Capture the cell that displays the provided text and extract its [x, y] central coordinate. 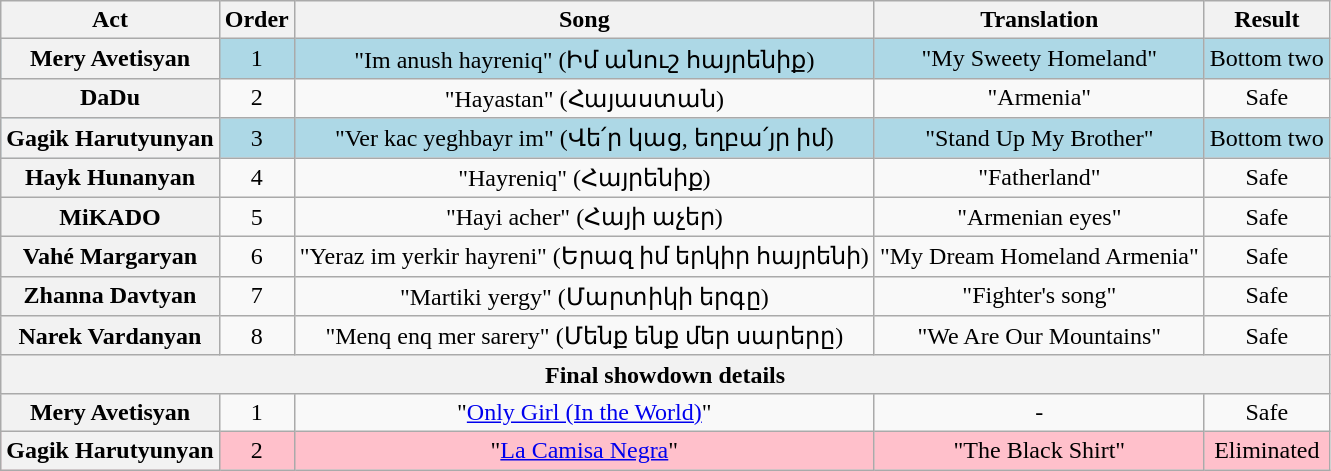
Translation [1039, 20]
Song [584, 20]
Eliminated [1266, 450]
3 [256, 138]
Act [110, 20]
4 [256, 178]
"We Are Our Mountains" [1039, 336]
Final showdown details [666, 374]
MiKADO [110, 217]
"Im anush hayreniq" (Իմ անուշ հայրենիք) [584, 59]
Hayk Hunanyan [110, 178]
"Stand Up My Brother" [1039, 138]
5 [256, 217]
"The Black Shirt" [1039, 450]
"My Dream Homeland Armenia" [1039, 257]
"Yeraz im yerkir hayreni" (Երազ իմ երկիր հայրենի) [584, 257]
"My Sweety Homeland" [1039, 59]
"Hayastan" (Հայաստան) [584, 98]
Zhanna Davtyan [110, 296]
"Martiki yergy" (Մարտիկի երգը) [584, 296]
- [1039, 412]
6 [256, 257]
8 [256, 336]
"Hayi acher" (Հայի աչեր) [584, 217]
Narek Vardanyan [110, 336]
7 [256, 296]
"Only Girl (In the World)" [584, 412]
"Fighter's song" [1039, 296]
"Menq enq mer sarery" (Մենք ենք մեր սարերը) [584, 336]
DaDu [110, 98]
"Armenian eyes" [1039, 217]
Vahé Margaryan [110, 257]
"La Camisa Negra" [584, 450]
"Hayreniq" (Հայրենիք) [584, 178]
"Armenia" [1039, 98]
"Ver kac yeghbayr im" (Վե՛ր կաց, եղբա՛յր իմ) [584, 138]
Result [1266, 20]
"Fatherland" [1039, 178]
Order [256, 20]
